Return the (x, y) coordinate for the center point of the cell that contains the specified text.  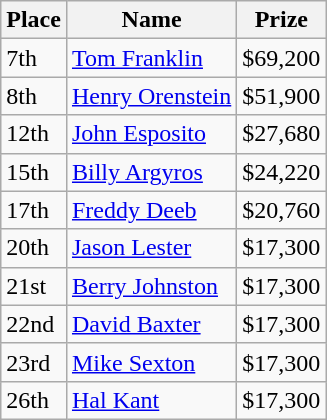
$69,200 (282, 58)
John Esposito (151, 134)
15th (34, 172)
Mike Sexton (151, 362)
Billy Argyros (151, 172)
Place (34, 20)
7th (34, 58)
Jason Lester (151, 248)
8th (34, 96)
$27,680 (282, 134)
26th (34, 400)
17th (34, 210)
Name (151, 20)
Freddy Deeb (151, 210)
Prize (282, 20)
Berry Johnston (151, 286)
Henry Orenstein (151, 96)
Hal Kant (151, 400)
12th (34, 134)
22nd (34, 324)
$20,760 (282, 210)
$24,220 (282, 172)
20th (34, 248)
21st (34, 286)
$51,900 (282, 96)
Tom Franklin (151, 58)
David Baxter (151, 324)
23rd (34, 362)
